Search for the cell housing the specified text and yield its [x, y] center coordinate. 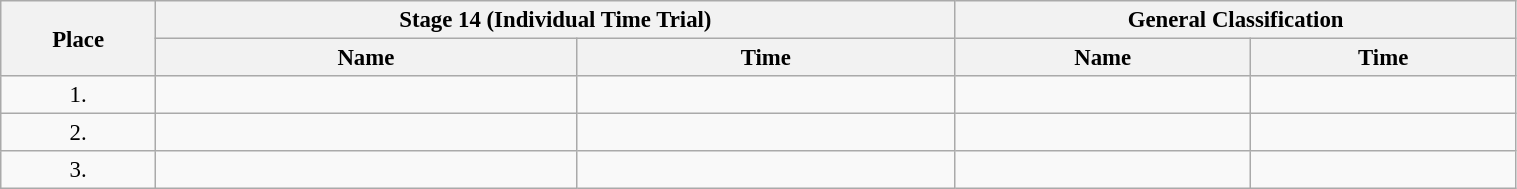
Stage 14 (Individual Time Trial) [555, 20]
3. [78, 170]
General Classification [1236, 20]
1. [78, 95]
Place [78, 38]
2. [78, 133]
